Return [X, Y] of the center of cell containing provided text 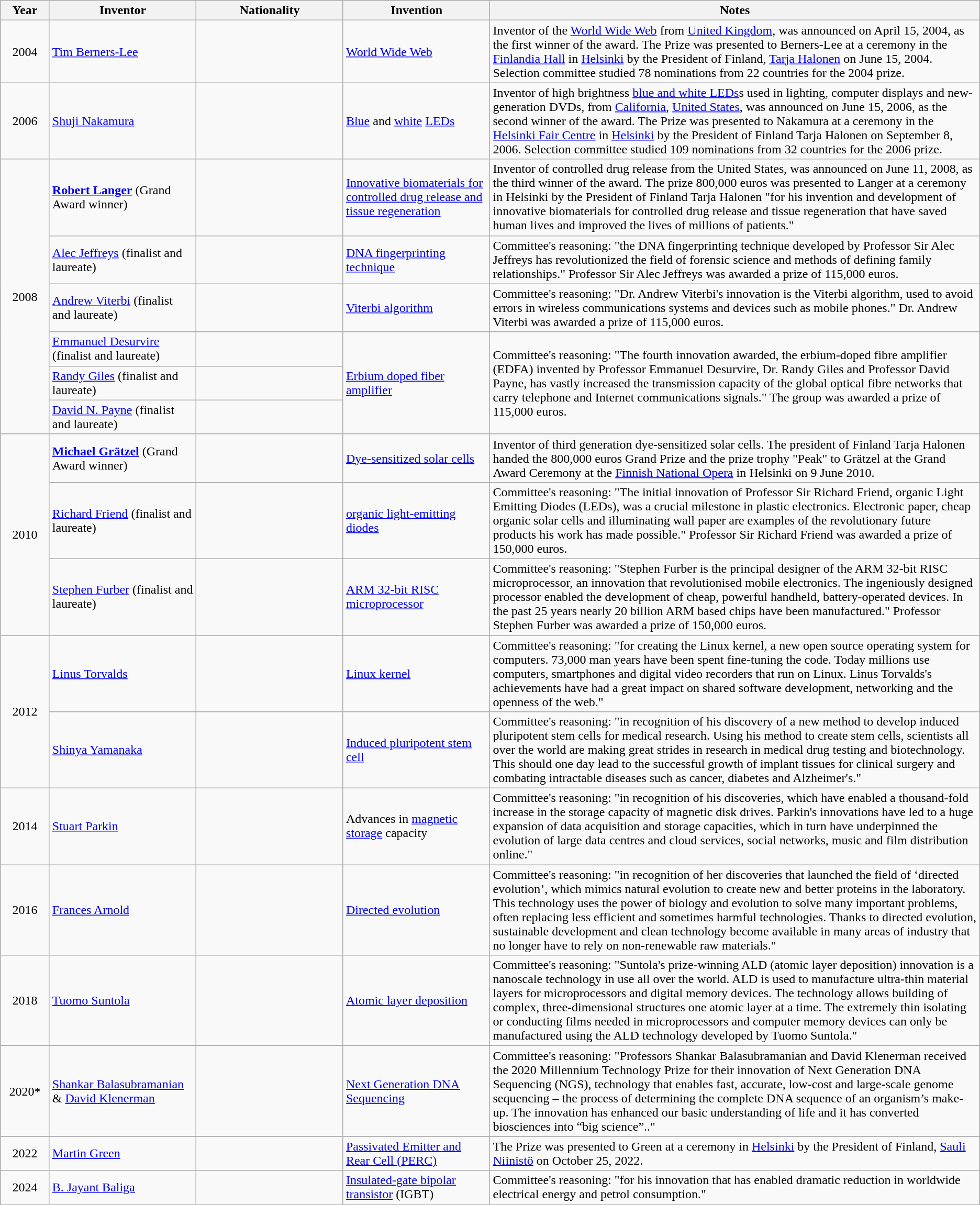
Advances in magnetic storage capacity [417, 827]
Linus Torvalds [122, 674]
Emmanuel Desurvire (finalist and laureate) [122, 349]
2022 [25, 1154]
Frances Arnold [122, 910]
2010 [25, 534]
2024 [25, 1187]
Shankar Balasubramanian & David Klenerman [122, 1091]
2018 [25, 1001]
2006 [25, 121]
Tim Berners-Lee [122, 51]
Invention [417, 10]
Shinya Yamanaka [122, 750]
Viterbi algorithm [417, 308]
Dye-sensitized solar cells [417, 458]
Year [25, 10]
Andrew Viterbi (finalist and laureate) [122, 308]
DNA fingerprinting technique [417, 260]
2014 [25, 827]
Linux kernel [417, 674]
Stuart Parkin [122, 827]
Robert Langer (Grand Award winner) [122, 197]
Innovative biomaterials for controlled drug release and tissue regeneration [417, 197]
Passivated Emitter and Rear Cell (PERC) [417, 1154]
2016 [25, 910]
Committee's reasoning: "for his innovation that has enabled dramatic reduction in worldwide electrical energy and petrol consumption." [735, 1187]
organic light-emitting diodes [417, 520]
2004 [25, 51]
Blue and white LEDs [417, 121]
Martin Green [122, 1154]
ARM 32-bit RISC microprocessor [417, 597]
2012 [25, 712]
Stephen Furber (finalist and laureate) [122, 597]
Tuomo Suntola [122, 1001]
Insulated-gate bipolar transistor (IGBT) [417, 1187]
Michael Grätzel (Grand Award winner) [122, 458]
Atomic layer deposition [417, 1001]
2020* [25, 1091]
Inventor [122, 10]
The Prize was presented to Green at a ceremony in Helsinki by the President of Finland, Sauli Niinistö on October 25, 2022. [735, 1154]
Notes [735, 10]
Randy Giles (finalist and laureate) [122, 383]
Alec Jeffreys (finalist and laureate) [122, 260]
David N. Payne (finalist and laureate) [122, 417]
World Wide Web [417, 51]
Erbium doped fiber amplifier [417, 383]
Directed evolution [417, 910]
B. Jayant Baliga [122, 1187]
Nationality [270, 10]
Shuji Nakamura [122, 121]
Richard Friend (finalist and laureate) [122, 520]
Next Generation DNA Sequencing [417, 1091]
Induced pluripotent stem cell [417, 750]
2008 [25, 296]
